Locate the cell with the specified text and output its [X, Y] center coordinate. 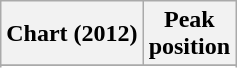
Peakposition [189, 34]
Chart (2012) [72, 34]
